For the text-containing cell, return its midpoint in (x, y) coordinate format. 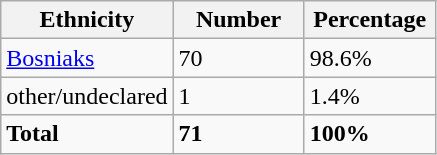
Ethnicity (87, 20)
other/undeclared (87, 96)
100% (370, 134)
71 (238, 134)
Percentage (370, 20)
Bosniaks (87, 58)
98.6% (370, 58)
1 (238, 96)
Number (238, 20)
Total (87, 134)
1.4% (370, 96)
70 (238, 58)
